Scan for the cell matching the given text and deliver its (x, y) coordinate at center. 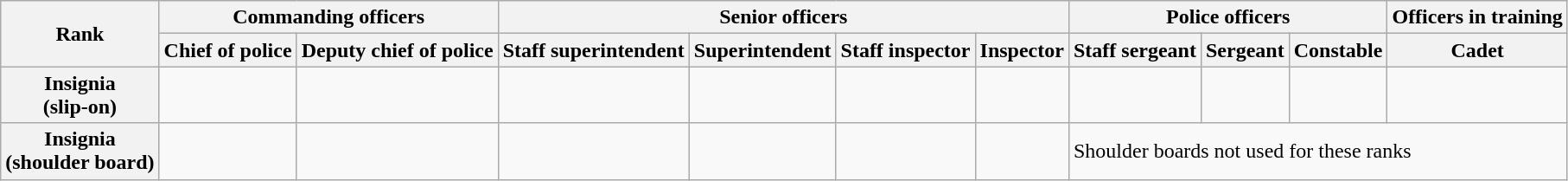
Staff inspector (906, 50)
Officers in training (1477, 17)
Police officers (1227, 17)
Superintendent (762, 50)
Senior officers (783, 17)
Sergeant (1245, 50)
Rank (80, 34)
Inspector (1022, 50)
Staff sergeant (1134, 50)
Shoulder boards not used for these ranks (1317, 151)
Chief of police (228, 50)
Cadet (1477, 50)
Constable (1338, 50)
Insignia(shoulder board) (80, 151)
Staff superintendent (593, 50)
Deputy chief of police (398, 50)
Insignia(slip-on) (80, 95)
Commanding officers (328, 17)
